Pinpoint the cell where the given text exists, returning its [X, Y] midpoint coordinate. 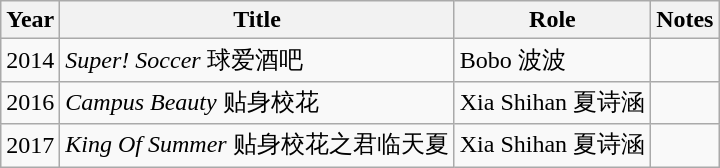
Campus Beauty 贴身校花 [257, 102]
King Of Summer 贴身校花之君临天夏 [257, 146]
Title [257, 20]
Notes [685, 20]
Super! Soccer 球爱酒吧 [257, 60]
2016 [30, 102]
Bobo 波波 [552, 60]
Role [552, 20]
2014 [30, 60]
2017 [30, 146]
Year [30, 20]
